Extract the [X, Y] coordinate from the center of the cell holding the provided text.  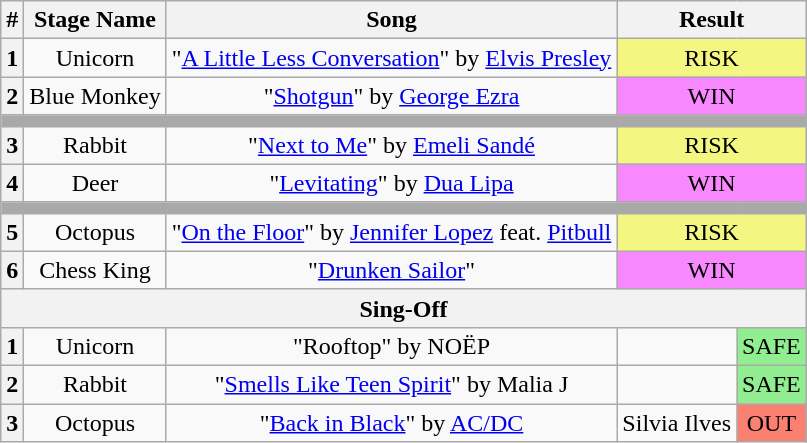
4 [12, 183]
6 [12, 270]
"Next to Me" by Emeli Sandé [392, 145]
"Drunken Sailor" [392, 270]
Chess King [95, 270]
Result [712, 20]
"Rooftop" by NOËP [392, 346]
"Smells Like Teen Spirit" by Malia J [392, 384]
Song [392, 20]
5 [12, 232]
Sing-Off [404, 308]
OUT [772, 423]
Deer [95, 183]
"Levitating" by Dua Lipa [392, 183]
Silvia Ilves [677, 423]
"A Little Less Conversation" by Elvis Presley [392, 58]
"On the Floor" by Jennifer Lopez feat. Pitbull [392, 232]
# [12, 20]
"Back in Black" by AC/DC [392, 423]
Stage Name [95, 20]
"Shotgun" by George Ezra [392, 96]
Blue Monkey [95, 96]
